Pinpoint the cell where the given text exists, returning its [X, Y] midpoint coordinate. 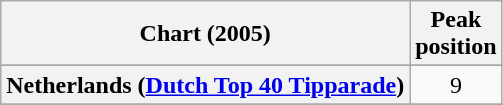
Netherlands (Dutch Top 40 Tipparade) [206, 85]
Peakposition [456, 34]
Chart (2005) [206, 34]
9 [456, 85]
